Return the (x, y) coordinate for the center point of the cell that contains the specified text.  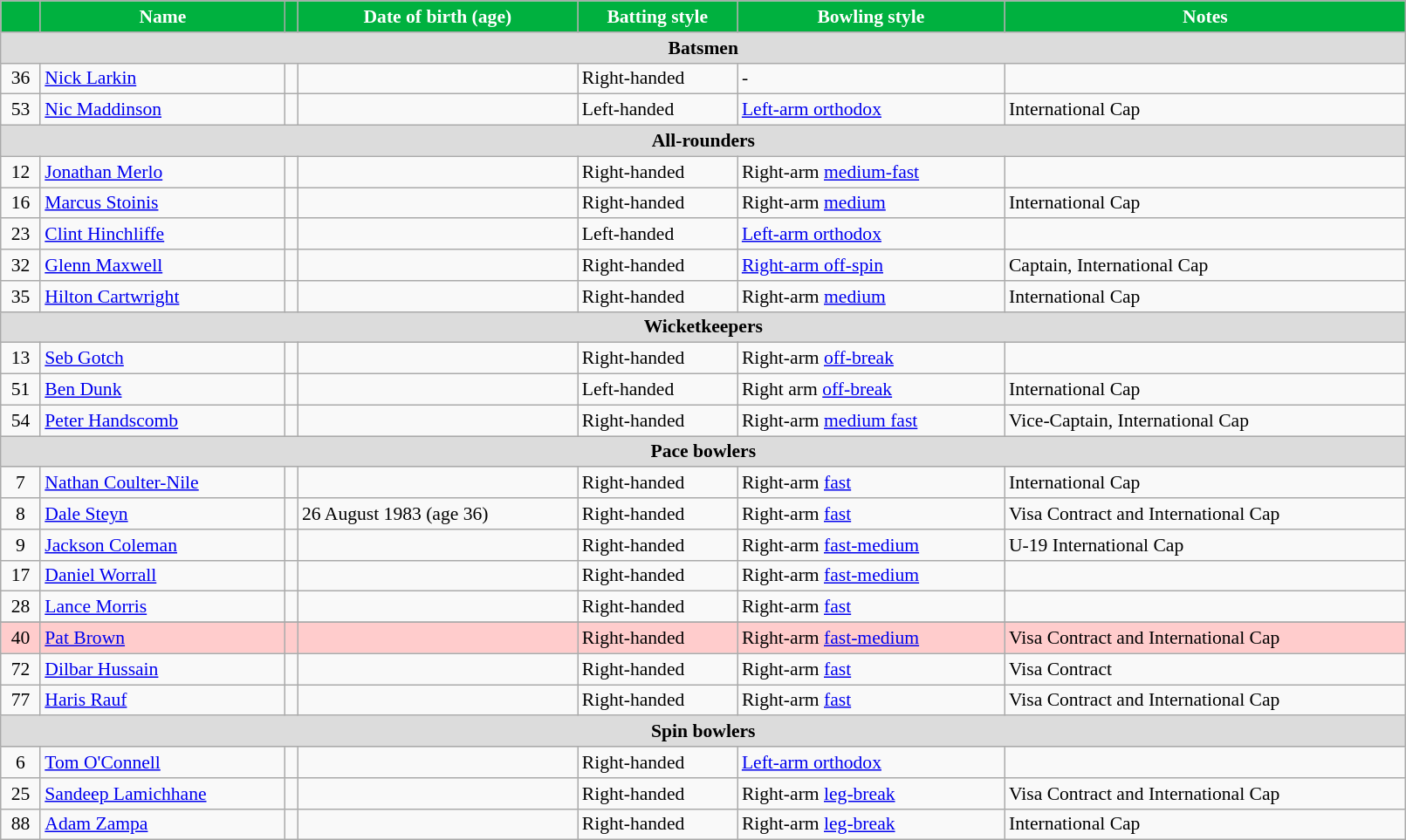
Daniel Worrall (162, 576)
Glenn Maxwell (162, 265)
53 (21, 110)
12 (21, 172)
Tom O'Connell (162, 762)
Adam Zampa (162, 824)
88 (21, 824)
Spin bowlers (703, 732)
Dale Steyn (162, 514)
40 (21, 639)
26 August 1983 (age 36) (438, 514)
51 (21, 390)
16 (21, 203)
Right-arm medium fast (871, 420)
Notes (1205, 17)
Right-arm medium-fast (871, 172)
32 (21, 265)
Ben Dunk (162, 390)
25 (21, 794)
72 (21, 669)
Name (162, 17)
Dilbar Hussain (162, 669)
Batsmen (703, 48)
Jonathan Merlo (162, 172)
Pace bowlers (703, 452)
8 (21, 514)
Haris Rauf (162, 700)
Pat Brown (162, 639)
Wicketkeepers (703, 327)
Seb Gotch (162, 359)
Batting style (658, 17)
Right-arm off-break (871, 359)
Nathan Coulter-Nile (162, 483)
7 (21, 483)
6 (21, 762)
Nick Larkin (162, 79)
54 (21, 420)
U-19 International Cap (1205, 545)
77 (21, 700)
Nic Maddinson (162, 110)
28 (21, 607)
Vice-Captain, International Cap (1205, 420)
All-rounders (703, 141)
Visa Contract (1205, 669)
Hilton Cartwright (162, 297)
Jackson Coleman (162, 545)
Lance Morris (162, 607)
Date of birth (age) (438, 17)
Captain, International Cap (1205, 265)
- (871, 79)
Marcus Stoinis (162, 203)
Bowling style (871, 17)
35 (21, 297)
Clint Hinchliffe (162, 235)
Peter Handscomb (162, 420)
Right-arm off-spin (871, 265)
17 (21, 576)
36 (21, 79)
Sandeep Lamichhane (162, 794)
13 (21, 359)
Right arm off-break (871, 390)
23 (21, 235)
9 (21, 545)
